Scan for the cell matching the given text and deliver its [x, y] coordinate at center. 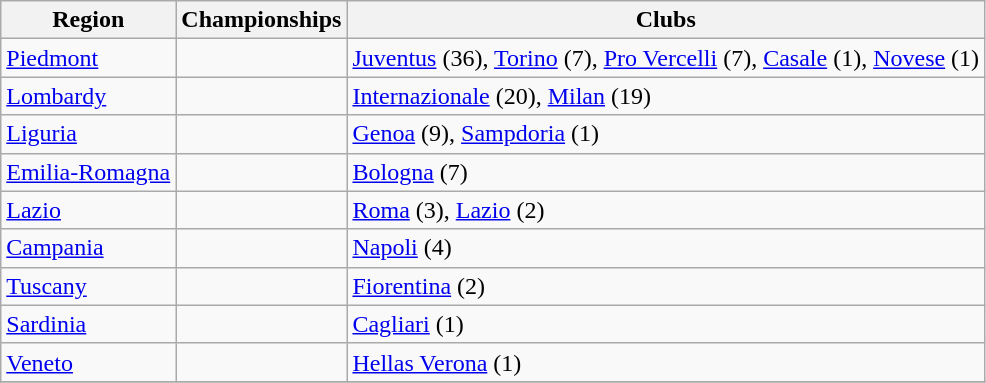
Campania [88, 248]
Fiorentina (2) [666, 286]
Hellas Verona (1) [666, 362]
Cagliari (1) [666, 324]
Piedmont [88, 58]
Region [88, 20]
Juventus (36), Torino (7), Pro Vercelli (7), Casale (1), Novese (1) [666, 58]
Napoli (4) [666, 248]
Internazionale (20), Milan (19) [666, 96]
Lazio [88, 210]
Genoa (9), Sampdoria (1) [666, 134]
Championships [262, 20]
Emilia-Romagna [88, 172]
Bologna (7) [666, 172]
Lombardy [88, 96]
Veneto [88, 362]
Roma (3), Lazio (2) [666, 210]
Clubs [666, 20]
Tuscany [88, 286]
Sardinia [88, 324]
Liguria [88, 134]
